Return the [x, y] coordinate for the center point of the cell that contains the specified text.  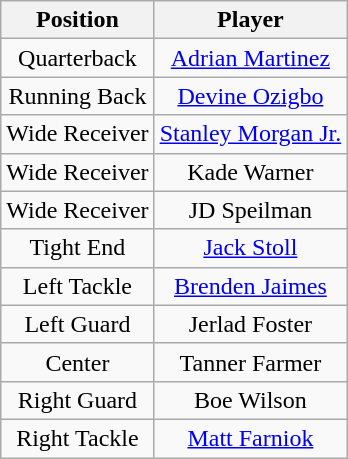
Quarterback [78, 58]
Stanley Morgan Jr. [250, 134]
Boe Wilson [250, 400]
JD Speilman [250, 210]
Adrian Martinez [250, 58]
Running Back [78, 96]
Matt Farniok [250, 438]
Kade Warner [250, 172]
Jack Stoll [250, 248]
Tight End [78, 248]
Center [78, 362]
Left Tackle [78, 286]
Left Guard [78, 324]
Right Guard [78, 400]
Right Tackle [78, 438]
Player [250, 20]
Jerlad Foster [250, 324]
Brenden Jaimes [250, 286]
Position [78, 20]
Tanner Farmer [250, 362]
Devine Ozigbo [250, 96]
